Extract the (x, y) coordinate from the center of the cell holding the provided text.  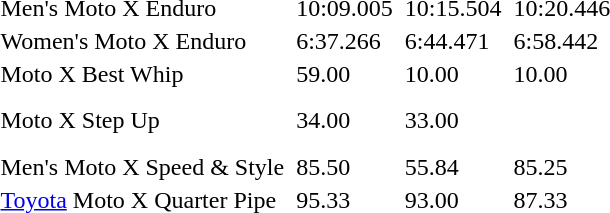
34.00 (345, 120)
6:44.471 (453, 41)
55.84 (453, 167)
85.50 (345, 167)
59.00 (345, 74)
6:37.266 (345, 41)
10.00 (453, 74)
33.00 (453, 120)
